From the cell containing the given text, extract its center point as [X, Y] coordinate. 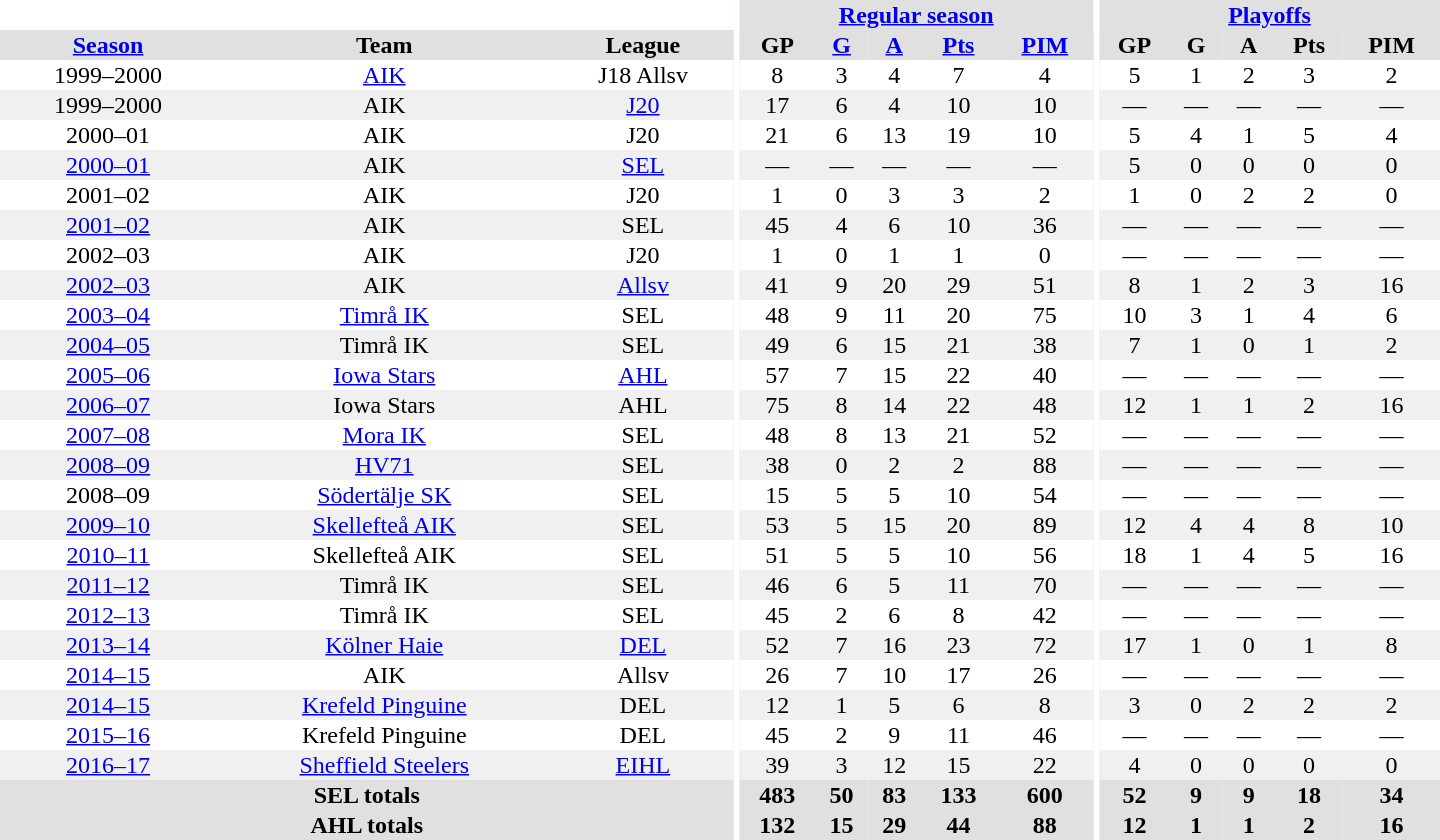
44 [958, 825]
19 [958, 135]
2013–14 [108, 645]
41 [777, 285]
2005–06 [108, 375]
2010–11 [108, 555]
39 [777, 765]
Södertälje SK [384, 495]
56 [1044, 555]
42 [1044, 615]
2011–12 [108, 585]
70 [1044, 585]
Mora IK [384, 435]
Regular season [916, 15]
53 [777, 525]
Playoffs [1270, 15]
AHL totals [367, 825]
2009–10 [108, 525]
83 [894, 795]
HV71 [384, 465]
36 [1044, 225]
49 [777, 345]
483 [777, 795]
J18 Allsv [642, 75]
133 [958, 795]
132 [777, 825]
2015–16 [108, 735]
2004–05 [108, 345]
600 [1044, 795]
57 [777, 375]
League [642, 45]
89 [1044, 525]
2007–08 [108, 435]
72 [1044, 645]
Season [108, 45]
Team [384, 45]
34 [1392, 795]
50 [842, 795]
2006–07 [108, 405]
2003–04 [108, 315]
2016–17 [108, 765]
54 [1044, 495]
14 [894, 405]
Kölner Haie [384, 645]
23 [958, 645]
2012–13 [108, 615]
EIHL [642, 765]
40 [1044, 375]
Sheffield Steelers [384, 765]
SEL totals [367, 795]
